Detect which cell encompasses the target text, then output its (X, Y) center coordinate. 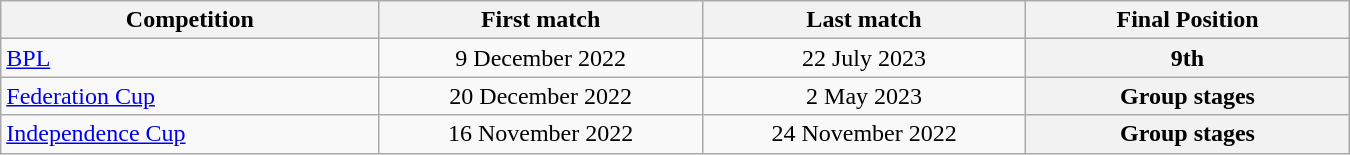
9th (1188, 58)
2 May 2023 (864, 96)
9 December 2022 (540, 58)
22 July 2023 (864, 58)
Last match (864, 20)
Independence Cup (190, 134)
16 November 2022 (540, 134)
First match (540, 20)
20 December 2022 (540, 96)
24 November 2022 (864, 134)
BPL (190, 58)
Federation Cup (190, 96)
Competition (190, 20)
Final Position (1188, 20)
